Pinpoint the cell where the given text exists, returning its [X, Y] midpoint coordinate. 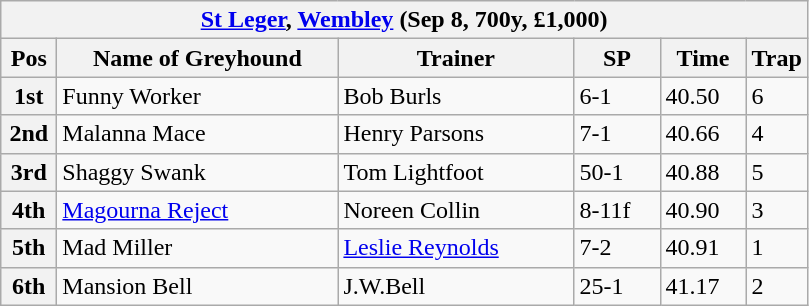
4th [29, 210]
Pos [29, 58]
25-1 [617, 286]
40.88 [703, 172]
Leslie Reynolds [456, 248]
Mad Miller [198, 248]
Bob Burls [456, 96]
7-1 [617, 134]
Henry Parsons [456, 134]
Tom Lightfoot [456, 172]
1st [29, 96]
2nd [29, 134]
5 [776, 172]
Mansion Bell [198, 286]
7-2 [617, 248]
8-11f [617, 210]
1 [776, 248]
6th [29, 286]
41.17 [703, 286]
J.W.Bell [456, 286]
Shaggy Swank [198, 172]
40.90 [703, 210]
6-1 [617, 96]
Name of Greyhound [198, 58]
Time [703, 58]
6 [776, 96]
Magourna Reject [198, 210]
40.91 [703, 248]
Funny Worker [198, 96]
3rd [29, 172]
2 [776, 286]
5th [29, 248]
Malanna Mace [198, 134]
3 [776, 210]
SP [617, 58]
40.50 [703, 96]
Noreen Collin [456, 210]
Trap [776, 58]
St Leger, Wembley (Sep 8, 700y, £1,000) [404, 20]
4 [776, 134]
Trainer [456, 58]
40.66 [703, 134]
50-1 [617, 172]
